Identify which cell holds the provided text, then report its [X, Y] central coordinate. 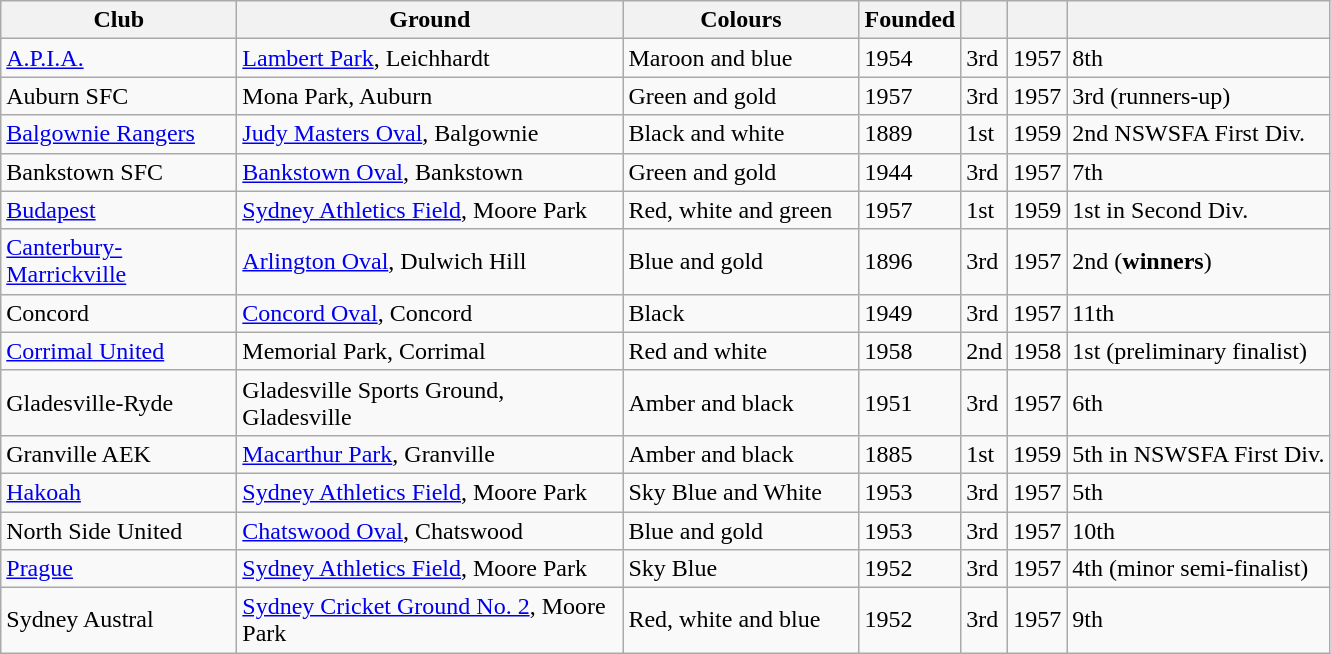
Maroon and blue [741, 58]
Sky Blue and White [741, 492]
Balgownie Rangers [119, 134]
Corrimal United [119, 351]
9th [1198, 620]
1951 [910, 402]
Ground [430, 20]
5th [1198, 492]
2nd [984, 351]
1954 [910, 58]
Concord [119, 313]
11th [1198, 313]
4th (minor semi-finalist) [1198, 569]
Macarthur Park, Granville [430, 454]
8th [1198, 58]
Arlington Oval, Dulwich Hill [430, 262]
Sydney Cricket Ground No. 2, Moore Park [430, 620]
Granville AEK [119, 454]
Bankstown Oval, Bankstown [430, 172]
Hakoah [119, 492]
1896 [910, 262]
Red, white and blue [741, 620]
1st (preliminary finalist) [1198, 351]
Auburn SFC [119, 96]
Red, white and green [741, 210]
Black and white [741, 134]
Sky Blue [741, 569]
Club [119, 20]
2nd NSWSFA First Div. [1198, 134]
North Side United [119, 531]
Black [741, 313]
Judy Masters Oval, Balgownie [430, 134]
Prague [119, 569]
6th [1198, 402]
1949 [910, 313]
7th [1198, 172]
Lambert Park, Leichhardt [430, 58]
1889 [910, 134]
Mona Park, Auburn [430, 96]
1944 [910, 172]
Canterbury-Marrickville [119, 262]
Founded [910, 20]
Budapest [119, 210]
Gladesville-Ryde [119, 402]
10th [1198, 531]
Bankstown SFC [119, 172]
1885 [910, 454]
2nd (winners) [1198, 262]
Memorial Park, Corrimal [430, 351]
Red and white [741, 351]
1st in Second Div. [1198, 210]
Concord Oval, Concord [430, 313]
Sydney Austral [119, 620]
3rd (runners-up) [1198, 96]
5th in NSWSFA First Div. [1198, 454]
Gladesville Sports Ground, Gladesville [430, 402]
Colours [741, 20]
A.P.I.A. [119, 58]
Chatswood Oval, Chatswood [430, 531]
